Return the [X, Y] coordinate for the center point of the cell that contains the specified text.  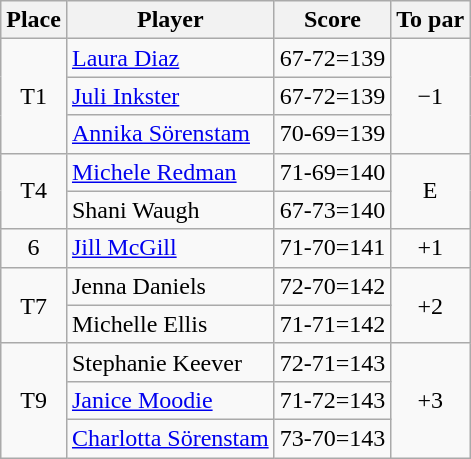
+2 [430, 305]
Juli Inkster [170, 96]
Michele Redman [170, 172]
Jenna Daniels [170, 286]
+3 [430, 400]
Laura Diaz [170, 58]
71-72=143 [332, 400]
6 [34, 248]
71-71=142 [332, 324]
Stephanie Keever [170, 362]
T7 [34, 305]
70-69=139 [332, 134]
T9 [34, 400]
T4 [34, 191]
To par [430, 20]
Charlotta Sörenstam [170, 438]
Player [170, 20]
+1 [430, 248]
Score [332, 20]
Annika Sörenstam [170, 134]
67-73=140 [332, 210]
73-70=143 [332, 438]
Shani Waugh [170, 210]
72-71=143 [332, 362]
T1 [34, 96]
71-70=141 [332, 248]
Place [34, 20]
Jill McGill [170, 248]
72-70=142 [332, 286]
E [430, 191]
Michelle Ellis [170, 324]
−1 [430, 96]
Janice Moodie [170, 400]
71-69=140 [332, 172]
